Identify which cell holds the provided text, then report its [X, Y] central coordinate. 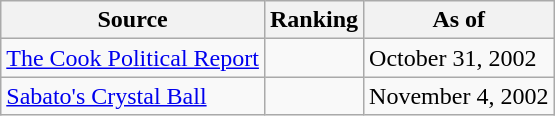
Sabato's Crystal Ball [133, 96]
Ranking [314, 20]
The Cook Political Report [133, 58]
November 4, 2002 [459, 96]
Source [133, 20]
As of [459, 20]
October 31, 2002 [459, 58]
